Detect which cell encompasses the target text, then output its [x, y] center coordinate. 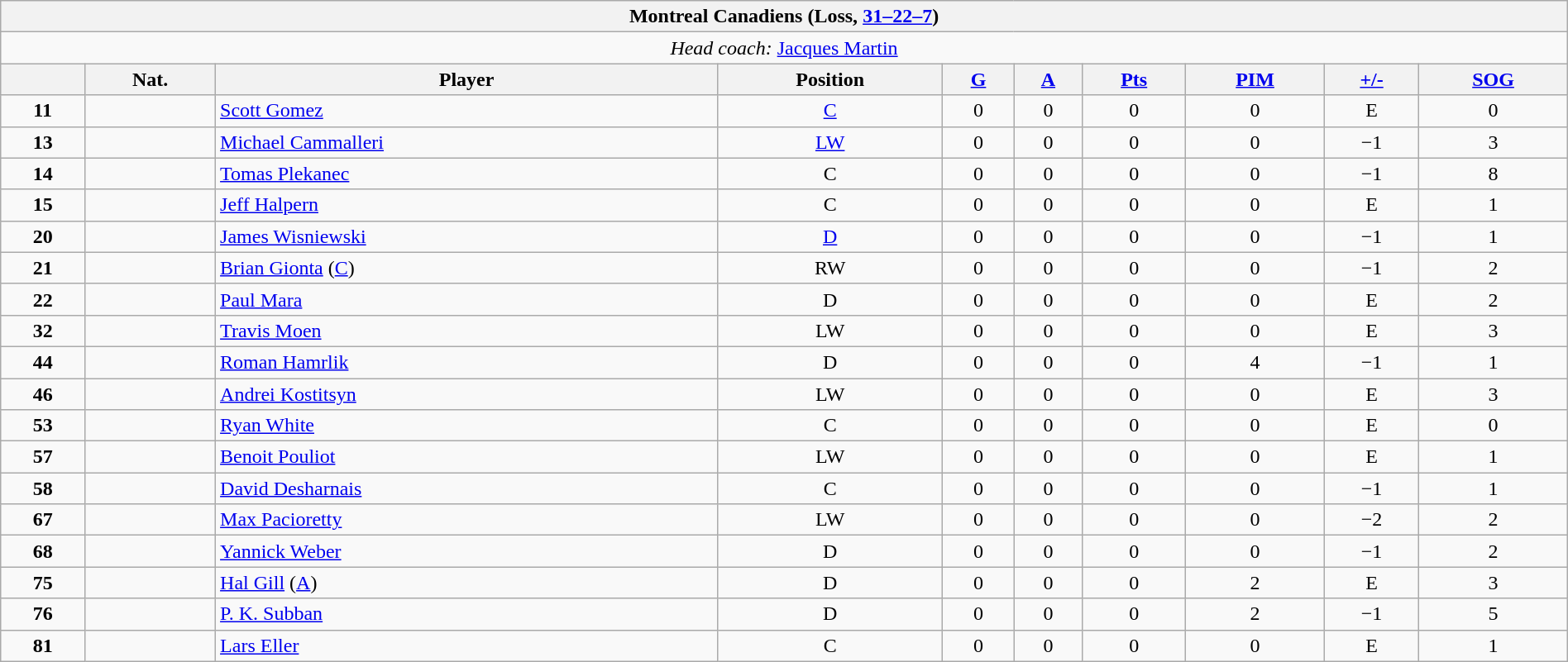
Yannick Weber [466, 551]
Position [830, 79]
58 [43, 488]
76 [43, 614]
4 [1255, 362]
44 [43, 362]
Hal Gill (A) [466, 583]
David Desharnais [466, 488]
22 [43, 299]
8 [1494, 174]
Michael Cammalleri [466, 142]
46 [43, 394]
PIM [1255, 79]
53 [43, 426]
−2 [1371, 520]
P. K. Subban [466, 614]
Pts [1135, 79]
Player [466, 79]
75 [43, 583]
RW [830, 268]
Scott Gomez [466, 111]
Ryan White [466, 426]
Brian Gionta (C) [466, 268]
68 [43, 551]
14 [43, 174]
SOG [1494, 79]
Travis Moen [466, 331]
Roman Hamrlik [466, 362]
James Wisniewski [466, 236]
15 [43, 205]
13 [43, 142]
21 [43, 268]
Nat. [151, 79]
Benoit Pouliot [466, 457]
5 [1494, 614]
Jeff Halpern [466, 205]
G [978, 79]
Tomas Plekanec [466, 174]
Andrei Kostitsyn [466, 394]
Lars Eller [466, 645]
57 [43, 457]
11 [43, 111]
81 [43, 645]
Montreal Canadiens (Loss, 31–22–7) [784, 17]
32 [43, 331]
67 [43, 520]
Max Pacioretty [466, 520]
A [1048, 79]
Head coach: Jacques Martin [784, 48]
20 [43, 236]
+/- [1371, 79]
Paul Mara [466, 299]
